Find where the given text appears and provide that cell's center as [x, y] coordinate. 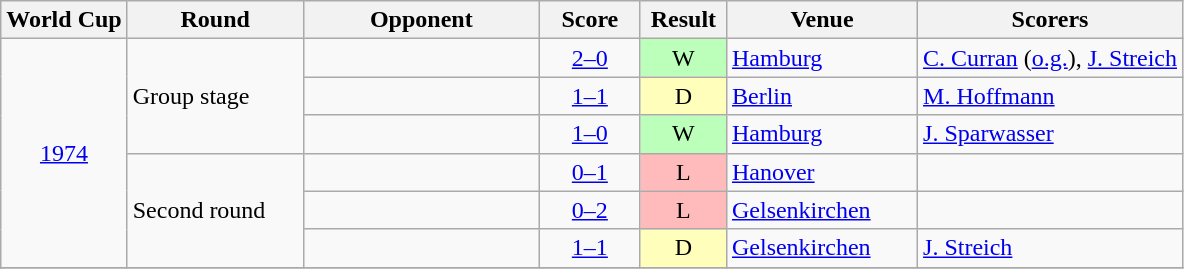
Second round [215, 210]
World Cup [64, 20]
Hanover [822, 172]
0–2 [590, 210]
1974 [64, 153]
0–1 [590, 172]
Berlin [822, 96]
Scorers [1050, 20]
2–0 [590, 58]
J. Streich [1050, 248]
C. Curran (o.g.), J. Streich [1050, 58]
Opponent [421, 20]
Result [683, 20]
Group stage [215, 96]
Round [215, 20]
J. Sparwasser [1050, 134]
1–0 [590, 134]
Score [590, 20]
Venue [822, 20]
M. Hoffmann [1050, 96]
